Extract the (X, Y) coordinate from the center of the cell holding the provided text.  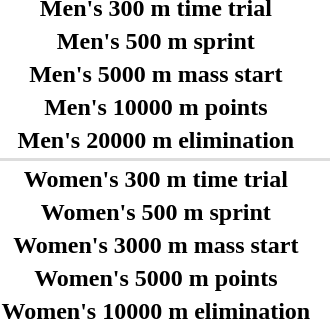
Men's 500 m sprint (156, 41)
Men's 5000 m mass start (156, 74)
Women's 5000 m points (156, 278)
Women's 300 m time trial (156, 179)
Men's 10000 m points (156, 107)
Women's 3000 m mass start (156, 245)
Men's 20000 m elimination (156, 140)
Women's 500 m sprint (156, 212)
